From the cell containing the given text, extract its center point as (x, y) coordinate. 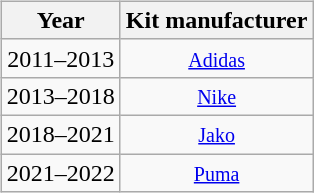
Kit manufacturer (216, 20)
2011–2013 (60, 58)
2021–2022 (60, 173)
2013–2018 (60, 96)
2018–2021 (60, 134)
Puma (216, 173)
Adidas (216, 58)
Jako (216, 134)
Nike (216, 96)
Year (60, 20)
